Return the [X, Y] coordinate for the center point of the cell that contains the specified text.  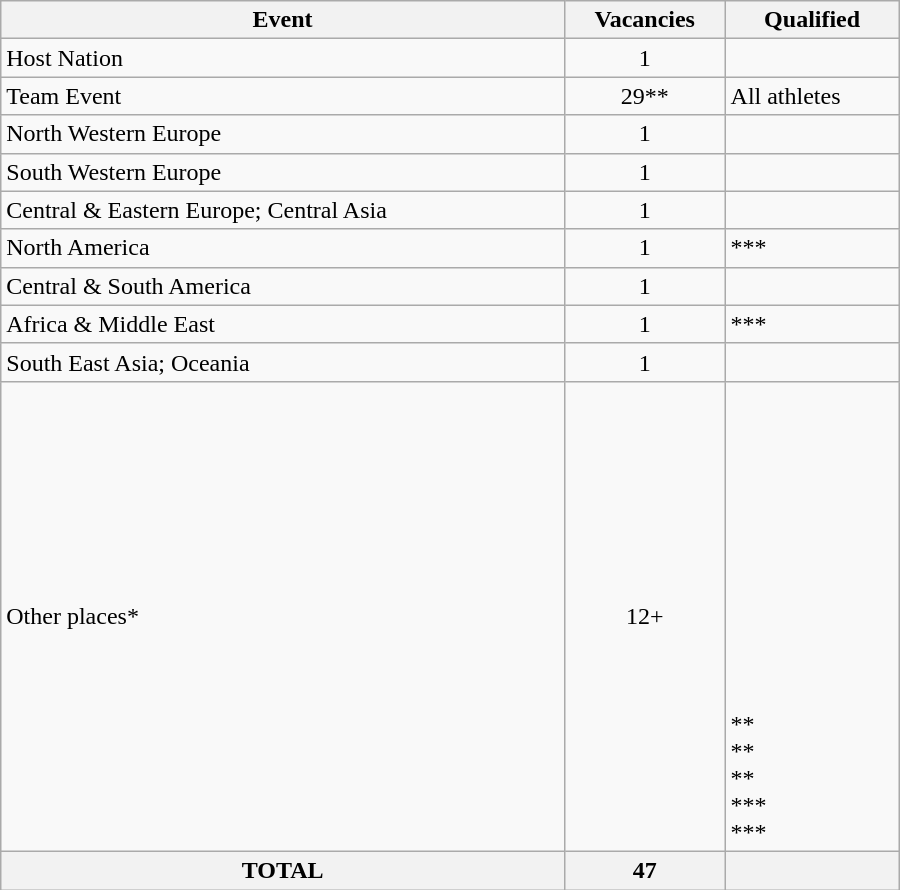
Team Event [283, 96]
All athletes [812, 96]
North America [283, 248]
Vacancies [644, 20]
South East Asia; Oceania [283, 362]
Central & Eastern Europe; Central Asia [283, 210]
Qualified [812, 20]
29** [644, 96]
12+ [644, 616]
** ** ** *** *** [812, 616]
TOTAL [283, 870]
Central & South America [283, 286]
North Western Europe [283, 134]
Africa & Middle East [283, 324]
Event [283, 20]
Other places* [283, 616]
47 [644, 870]
Host Nation [283, 58]
South Western Europe [283, 172]
